Capture the cell that displays the provided text and extract its [x, y] central coordinate. 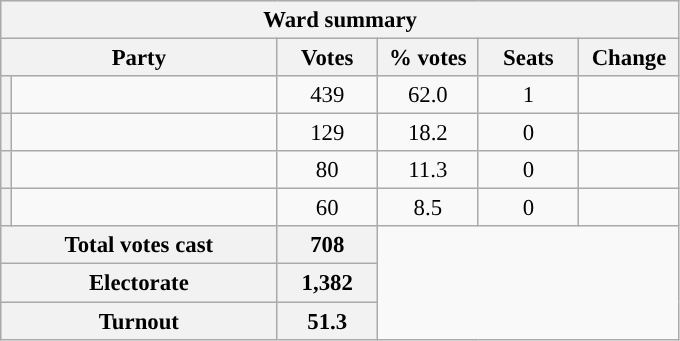
51.3 [328, 321]
Turnout [139, 321]
439 [328, 95]
80 [328, 170]
Seats [528, 58]
18.2 [428, 133]
Electorate [139, 283]
Ward summary [340, 20]
Votes [328, 58]
Party [139, 58]
129 [328, 133]
% votes [428, 58]
62.0 [428, 95]
Change [630, 58]
60 [328, 208]
8.5 [428, 208]
708 [328, 245]
11.3 [428, 170]
1 [528, 95]
1,382 [328, 283]
Total votes cast [139, 245]
